Output the [x, y] coordinate of the center of the cell containing the given text.  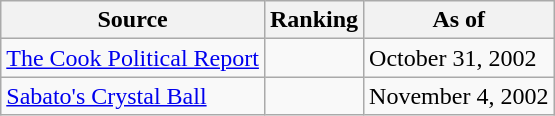
October 31, 2002 [459, 58]
November 4, 2002 [459, 96]
The Cook Political Report [133, 58]
Source [133, 20]
As of [459, 20]
Sabato's Crystal Ball [133, 96]
Ranking [314, 20]
